From the cell containing the given text, extract its center point as (X, Y) coordinate. 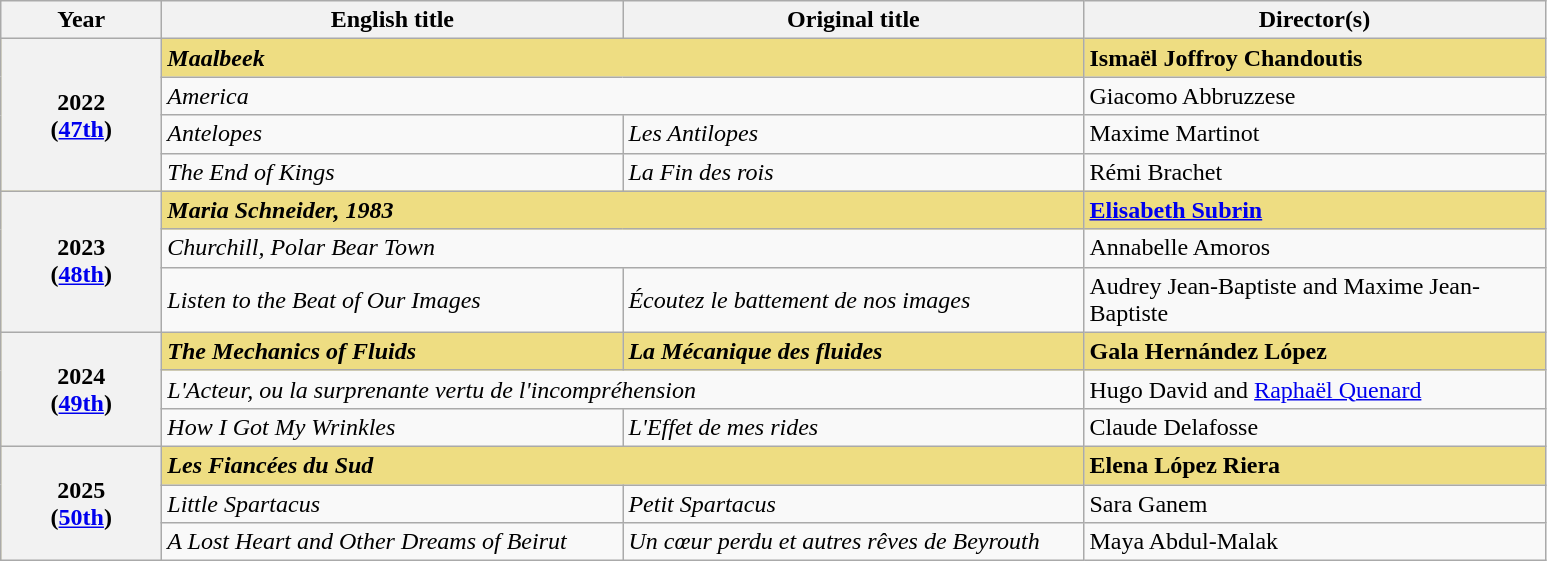
Sara Ganem (1314, 503)
Giacomo Abbruzzese (1314, 96)
The Mechanics of Fluids (392, 351)
Les Antilopes (854, 134)
Year (82, 20)
Annabelle Amoros (1314, 248)
L'Acteur, ou la surprenante vertu de l'incompréhension (623, 389)
Audrey Jean-Baptiste and Maxime Jean-Baptiste (1314, 300)
Listen to the Beat of Our Images (392, 300)
Hugo David and Raphaël Quenard (1314, 389)
Les Fiancées du Sud (623, 465)
2022(47th) (82, 115)
A Lost Heart and Other Dreams of Beirut (392, 542)
Original title (854, 20)
Gala Hernández López (1314, 351)
La Fin des rois (854, 172)
Elisabeth Subrin (1314, 210)
Petit Spartacus (854, 503)
Maalbeek (623, 58)
2023(48th) (82, 262)
Maya Abdul-Malak (1314, 542)
La Mécanique des fluides (854, 351)
English title (392, 20)
Churchill, Polar Bear Town (623, 248)
Director(s) (1314, 20)
Maria Schneider, 1983 (623, 210)
Claude Delafosse (1314, 427)
2025(50th) (82, 503)
L'Effet de mes rides (854, 427)
Un cœur perdu et autres rêves de Beyrouth (854, 542)
Antelopes (392, 134)
Ismaël Joffroy Chandoutis (1314, 58)
Maxime Martinot (1314, 134)
How I Got My Wrinkles (392, 427)
Elena López Riera (1314, 465)
America (623, 96)
Little Spartacus (392, 503)
The End of Kings (392, 172)
2024(49th) (82, 389)
Rémi Brachet (1314, 172)
Écoutez le battement de nos images (854, 300)
